Find where the given text appears and provide that cell's center as (x, y) coordinate. 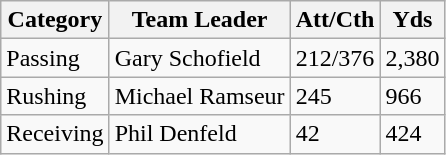
424 (412, 134)
2,380 (412, 58)
Category (55, 20)
212/376 (335, 58)
Att/Cth (335, 20)
Phil Denfeld (200, 134)
966 (412, 96)
Rushing (55, 96)
Team Leader (200, 20)
245 (335, 96)
Yds (412, 20)
Passing (55, 58)
Receiving (55, 134)
42 (335, 134)
Gary Schofield (200, 58)
Michael Ramseur (200, 96)
